Determine the [x, y] coordinate at the center of the cell enclosing the given text.  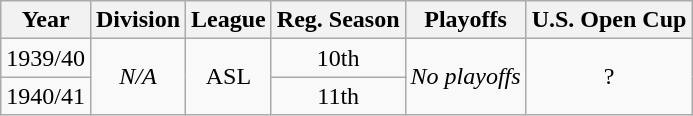
League [229, 20]
1939/40 [46, 58]
1940/41 [46, 96]
11th [338, 96]
? [609, 77]
U.S. Open Cup [609, 20]
ASL [229, 77]
Year [46, 20]
Reg. Season [338, 20]
Division [138, 20]
N/A [138, 77]
10th [338, 58]
Playoffs [466, 20]
No playoffs [466, 77]
